Find where the given text appears and provide that cell's center as [x, y] coordinate. 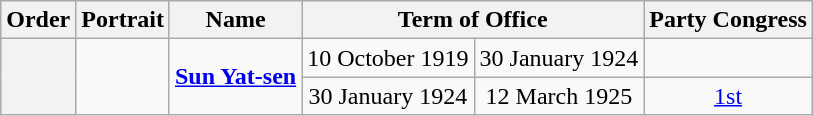
12 March 1925 [559, 96]
Portrait [123, 20]
10 October 1919 [388, 58]
1st [728, 96]
Sun Yat-sen [235, 77]
Order [38, 20]
Term of Office [473, 20]
Name [235, 20]
Party Congress [728, 20]
